Provide the [x, y] coordinate of the cell's center where the given text is located.  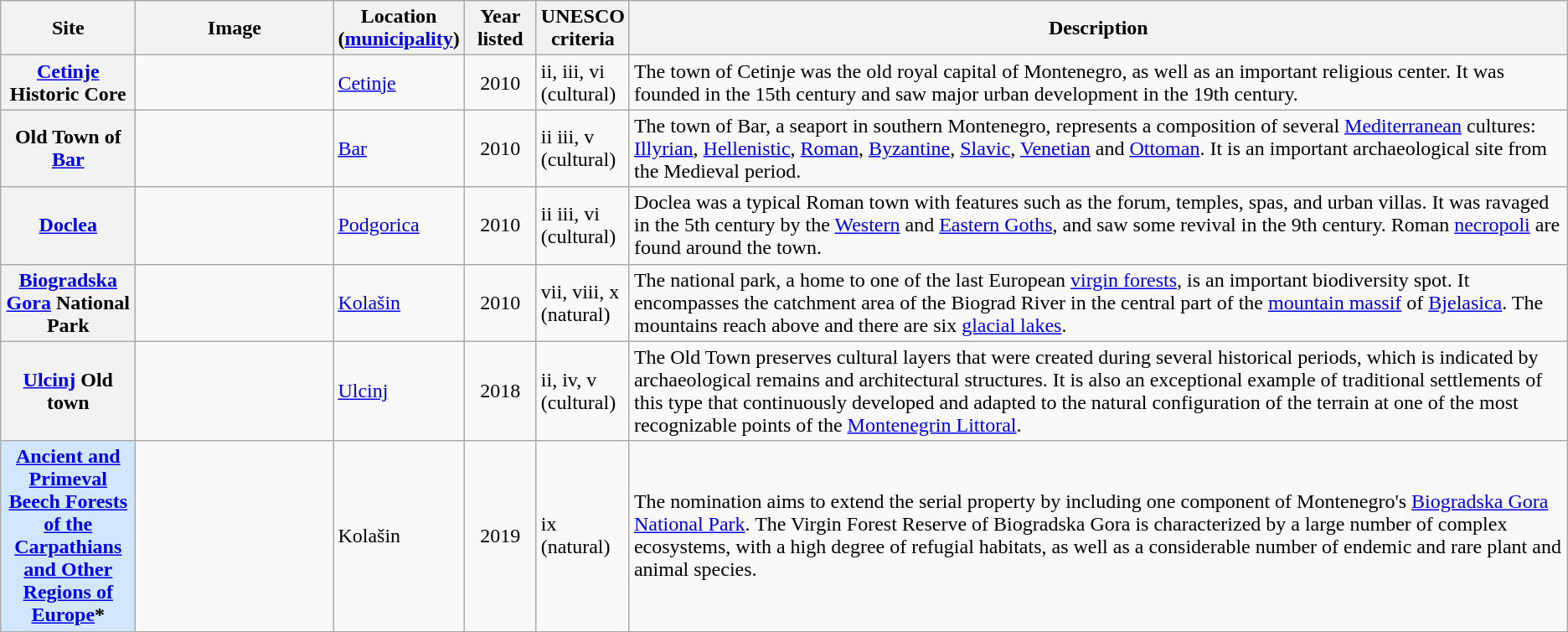
Ulcinj Old town [69, 391]
Cetinje Historic Core [69, 82]
2018 [500, 391]
UNESCO criteria [583, 28]
Location (municipality) [399, 28]
Old Town of Bar [69, 148]
Cetinje [399, 82]
Biogradska Gora National Park [69, 303]
ii iii, v (cultural) [583, 148]
Ulcinj [399, 391]
ii iii, vi (cultural) [583, 225]
Image [235, 28]
Doclea [69, 225]
Ancient and Primeval Beech Forests of the Carpathians and Other Regions of Europe* [69, 536]
vii, viii, x (natural) [583, 303]
Site [69, 28]
ii, iii, vi (cultural) [583, 82]
Bar [399, 148]
ii, iv, v (cultural) [583, 391]
2019 [500, 536]
Description [1098, 28]
Year listed [500, 28]
Podgorica [399, 225]
ix (natural) [583, 536]
